Provide the [X, Y] coordinate of the cell's center where the given text is located.  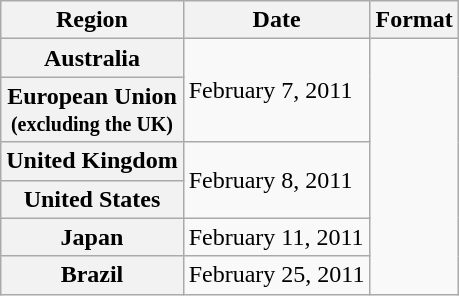
February 11, 2011 [276, 237]
Australia [92, 58]
United Kingdom [92, 161]
United States [92, 199]
February 7, 2011 [276, 90]
February 25, 2011 [276, 275]
European Union (excluding the UK) [92, 110]
Date [276, 20]
February 8, 2011 [276, 180]
Brazil [92, 275]
Format [414, 20]
Region [92, 20]
Japan [92, 237]
